Determine the (X, Y) coordinate at the center of the cell enclosing the given text.  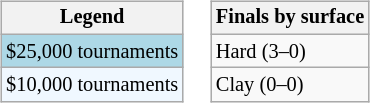
Hard (3–0) (290, 51)
Clay (0–0) (290, 85)
$25,000 tournaments (92, 51)
Finals by surface (290, 18)
$10,000 tournaments (92, 85)
Legend (92, 18)
